Identify which cell holds the provided text, then report its [X, Y] central coordinate. 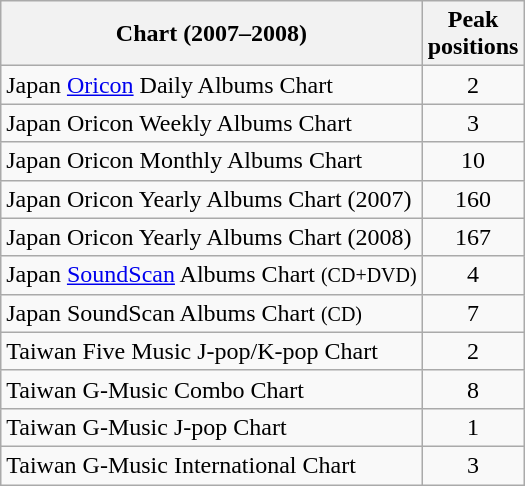
4 [473, 275]
160 [473, 199]
Japan Oricon Yearly Albums Chart (2007) [212, 199]
Taiwan Five Music J-pop/K-pop Chart [212, 351]
Taiwan G-Music International Chart [212, 465]
Japan Oricon Daily Albums Chart [212, 85]
167 [473, 237]
Taiwan G-Music Combo Chart [212, 389]
8 [473, 389]
Japan Oricon Monthly Albums Chart [212, 161]
7 [473, 313]
Taiwan G-Music J-pop Chart [212, 427]
Japan Oricon Weekly Albums Chart [212, 123]
1 [473, 427]
Peakpositions [473, 34]
Japan SoundScan Albums Chart (CD+DVD) [212, 275]
10 [473, 161]
Japan Oricon Yearly Albums Chart (2008) [212, 237]
Chart (2007–2008) [212, 34]
Japan SoundScan Albums Chart (CD) [212, 313]
